Find where the given text appears and provide that cell's center as [X, Y] coordinate. 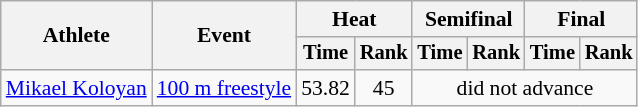
Mikael Koloyan [76, 88]
Semifinal [468, 19]
45 [384, 88]
Heat [354, 19]
Athlete [76, 36]
Event [224, 36]
Final [581, 19]
53.82 [326, 88]
100 m freestyle [224, 88]
did not advance [524, 88]
